Pinpoint the cell where the given text exists, returning its [X, Y] midpoint coordinate. 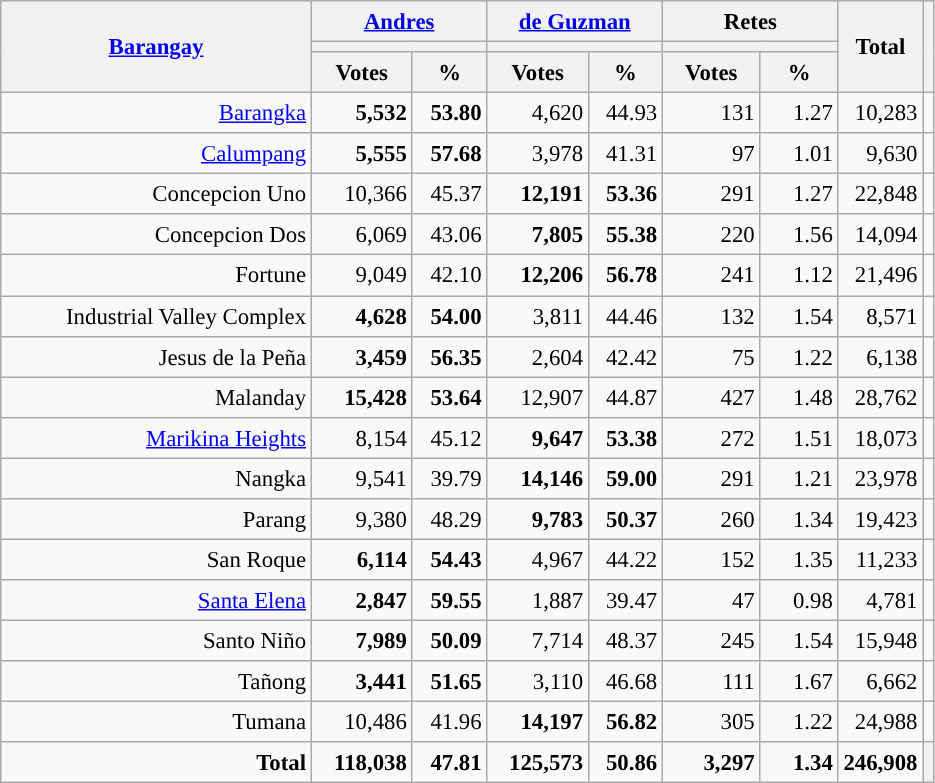
12,206 [538, 276]
47.81 [450, 762]
220 [712, 234]
46.68 [625, 682]
44.93 [625, 114]
305 [712, 722]
8,571 [880, 316]
50.09 [450, 640]
Fortune [156, 276]
9,541 [362, 478]
59.00 [625, 478]
57.68 [450, 154]
Malanday [156, 398]
50.37 [625, 520]
10,486 [362, 722]
3,978 [538, 154]
54.00 [450, 316]
125,573 [538, 762]
4,628 [362, 316]
15,948 [880, 640]
San Roque [156, 560]
6,069 [362, 234]
6,662 [880, 682]
4,781 [880, 600]
53.64 [450, 398]
Santo Niño [156, 640]
1.48 [799, 398]
7,805 [538, 234]
42.10 [450, 276]
1.01 [799, 154]
48.37 [625, 640]
132 [712, 316]
9,380 [362, 520]
22,848 [880, 194]
2,847 [362, 600]
59.55 [450, 600]
7,989 [362, 640]
Calumpang [156, 154]
Retes [751, 22]
4,620 [538, 114]
427 [712, 398]
41.96 [450, 722]
Santa Elena [156, 600]
272 [712, 438]
5,555 [362, 154]
1.51 [799, 438]
19,423 [880, 520]
Parang [156, 520]
18,073 [880, 438]
15,428 [362, 398]
3,441 [362, 682]
14,146 [538, 478]
Nangka [156, 478]
14,197 [538, 722]
97 [712, 154]
6,138 [880, 356]
50.86 [625, 762]
6,114 [362, 560]
12,191 [538, 194]
44.87 [625, 398]
152 [712, 560]
1.21 [799, 478]
3,459 [362, 356]
111 [712, 682]
45.37 [450, 194]
44.22 [625, 560]
1.67 [799, 682]
11,233 [880, 560]
45.12 [450, 438]
Andres [399, 22]
3,110 [538, 682]
Tañong [156, 682]
260 [712, 520]
1,887 [538, 600]
47 [712, 600]
246,908 [880, 762]
Concepcion Uno [156, 194]
Marikina Heights [156, 438]
3,811 [538, 316]
1.56 [799, 234]
de Guzman [575, 22]
56.78 [625, 276]
55.38 [625, 234]
39.79 [450, 478]
118,038 [362, 762]
Industrial Valley Complex [156, 316]
Jesus de la Peña [156, 356]
24,988 [880, 722]
53.38 [625, 438]
41.31 [625, 154]
28,762 [880, 398]
Barangay [156, 47]
Concepcion Dos [156, 234]
23,978 [880, 478]
5,532 [362, 114]
44.46 [625, 316]
9,783 [538, 520]
8,154 [362, 438]
56.82 [625, 722]
48.29 [450, 520]
3,297 [712, 762]
Barangka [156, 114]
7,714 [538, 640]
2,604 [538, 356]
51.65 [450, 682]
10,283 [880, 114]
9,630 [880, 154]
54.43 [450, 560]
39.47 [625, 600]
10,366 [362, 194]
43.06 [450, 234]
12,907 [538, 398]
53.36 [625, 194]
1.35 [799, 560]
9,049 [362, 276]
0.98 [799, 600]
131 [712, 114]
56.35 [450, 356]
1.12 [799, 276]
42.42 [625, 356]
4,967 [538, 560]
Tumana [156, 722]
245 [712, 640]
9,647 [538, 438]
21,496 [880, 276]
53.80 [450, 114]
75 [712, 356]
14,094 [880, 234]
241 [712, 276]
